Return (x, y) of the center of cell containing provided text 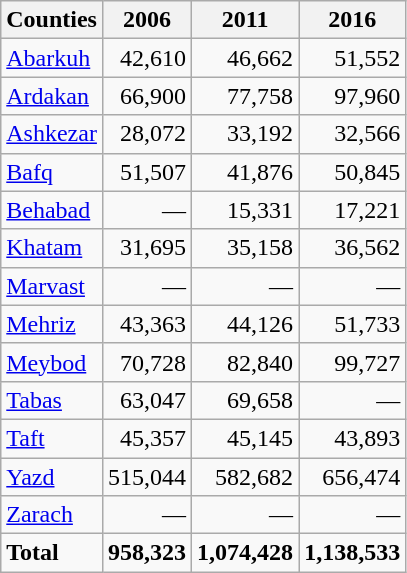
97,960 (352, 96)
17,221 (352, 210)
33,192 (246, 134)
Yazd (52, 477)
32,566 (352, 134)
31,695 (146, 248)
51,507 (146, 172)
70,728 (146, 362)
36,562 (352, 248)
42,610 (146, 58)
Taft (52, 438)
958,323 (146, 553)
41,876 (246, 172)
Khatam (52, 248)
44,126 (246, 324)
Bafq (52, 172)
66,900 (146, 96)
1,074,428 (246, 553)
Ashkezar (52, 134)
Marvast (52, 286)
51,552 (352, 58)
99,727 (352, 362)
Tabas (52, 400)
Ardakan (52, 96)
69,658 (246, 400)
43,893 (352, 438)
Meybod (52, 362)
Abarkuh (52, 58)
Mehriz (52, 324)
Zarach (52, 515)
50,845 (352, 172)
582,682 (246, 477)
Behabad (52, 210)
Counties (52, 20)
63,047 (146, 400)
Total (52, 553)
51,733 (352, 324)
2011 (246, 20)
15,331 (246, 210)
656,474 (352, 477)
45,357 (146, 438)
35,158 (246, 248)
515,044 (146, 477)
2016 (352, 20)
82,840 (246, 362)
1,138,533 (352, 553)
2006 (146, 20)
28,072 (146, 134)
45,145 (246, 438)
77,758 (246, 96)
43,363 (146, 324)
46,662 (246, 58)
